Output the (X, Y) coordinate of the center of the cell containing the given text.  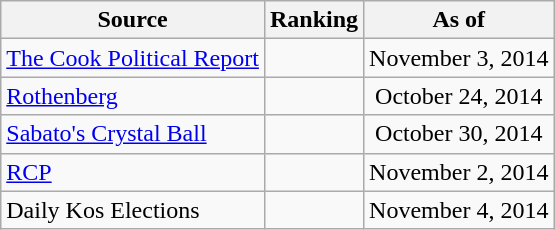
Rothenberg (133, 96)
Sabato's Crystal Ball (133, 134)
November 3, 2014 (459, 58)
Daily Kos Elections (133, 210)
November 2, 2014 (459, 172)
Source (133, 20)
October 24, 2014 (459, 96)
October 30, 2014 (459, 134)
November 4, 2014 (459, 210)
The Cook Political Report (133, 58)
Ranking (314, 20)
RCP (133, 172)
As of (459, 20)
